Output the (X, Y) coordinate of the center of the cell containing the given text.  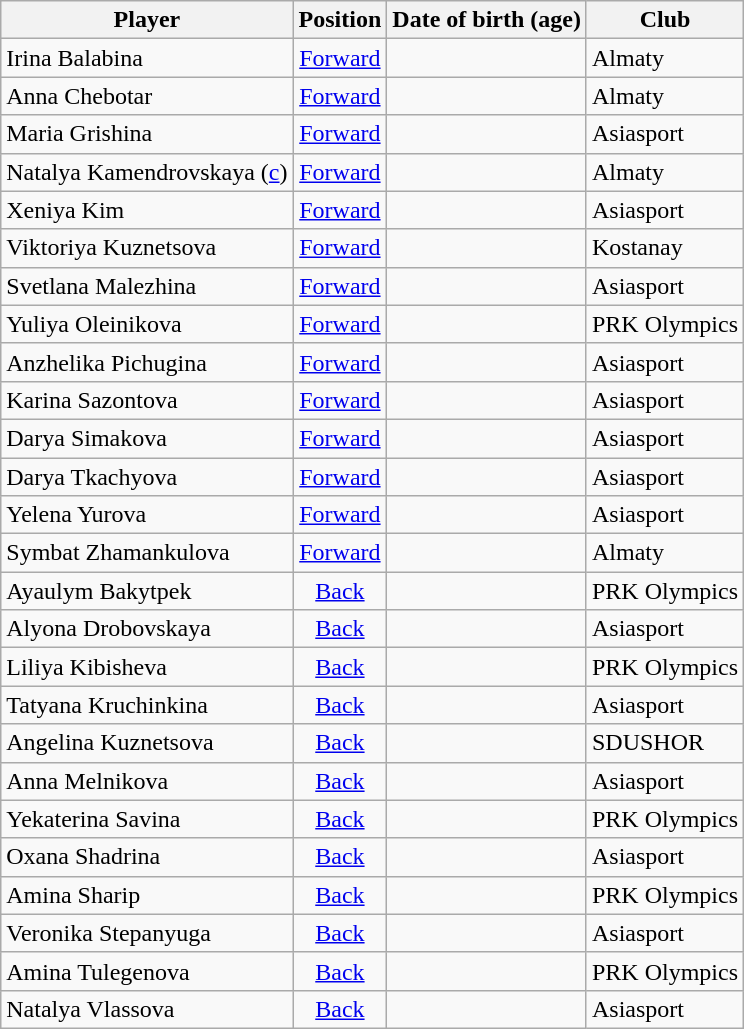
Player (147, 20)
Yuliya Oleinikova (147, 324)
Xeniya Kim (147, 210)
Yelena Yurova (147, 515)
Anna Chebotar (147, 96)
Date of birth (age) (487, 20)
Amina Tulegenova (147, 971)
Irina Balabina (147, 58)
Oxana Shadrina (147, 857)
Position (340, 20)
SDUSHOR (664, 743)
Angelina Kuznetsova (147, 743)
Tatyana Kruchinkina (147, 705)
Darya Tkachyova (147, 477)
Svetlana Malezhina (147, 286)
Karina Sazontova (147, 400)
Kostanay (664, 248)
Darya Simakova (147, 438)
Anna Melnikova (147, 781)
Natalya Kamendrovskaya (c) (147, 172)
Symbat Zhamankulova (147, 553)
Amina Sharip (147, 895)
Natalya Vlassova (147, 1009)
Liliya Kibisheva (147, 667)
Yekaterina Savina (147, 819)
Alyona Drobovskaya (147, 629)
Anzhelika Pichugina (147, 362)
Maria Grishina (147, 134)
Viktoriya Kuznetsova (147, 248)
Club (664, 20)
Veronika Stepanyuga (147, 933)
Ayaulym Bakytpek (147, 591)
